Provide the [x, y] coordinate of the cell's center where the given text is located.  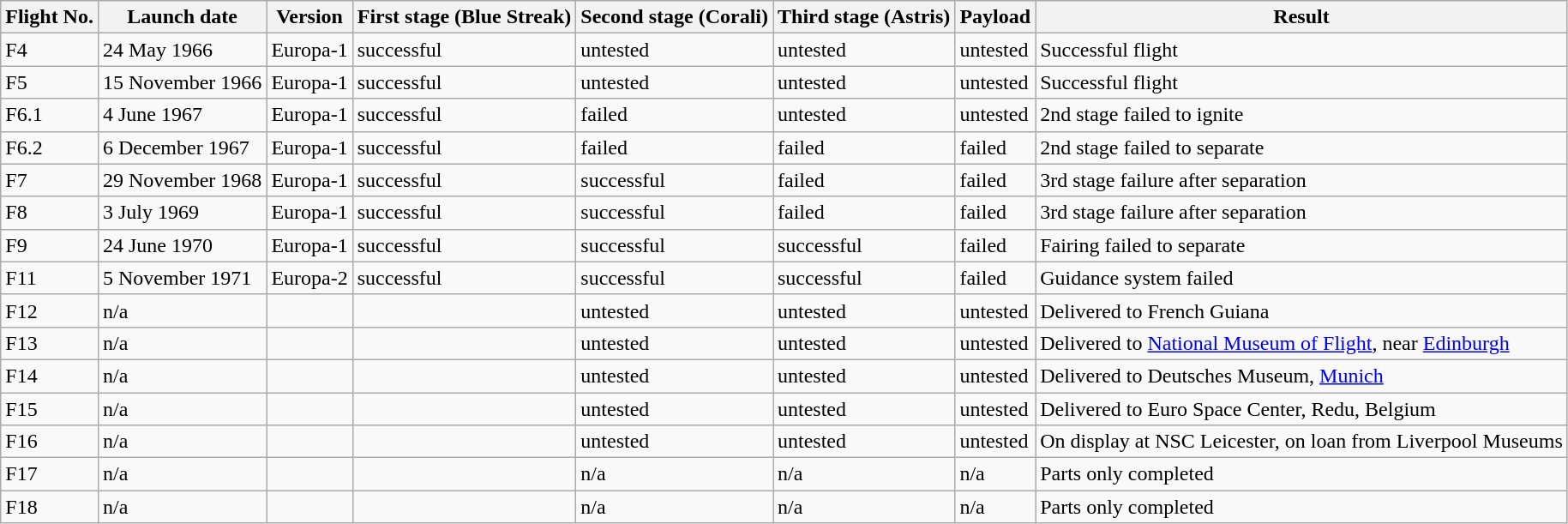
Europa-2 [309, 278]
F15 [50, 409]
Delivered to Euro Space Center, Redu, Belgium [1301, 409]
Delivered to National Museum of Flight, near Edinburgh [1301, 343]
29 November 1968 [182, 180]
F18 [50, 507]
24 May 1966 [182, 50]
4 June 1967 [182, 115]
F6.2 [50, 148]
F7 [50, 180]
F8 [50, 213]
Delivered to Deutsches Museum, Munich [1301, 376]
Guidance system failed [1301, 278]
F16 [50, 442]
Flight No. [50, 17]
F6.1 [50, 115]
First stage (Blue Streak) [465, 17]
2nd stage failed to ignite [1301, 115]
Fairing failed to separate [1301, 245]
F14 [50, 376]
Delivered to French Guiana [1301, 310]
Second stage (Corali) [675, 17]
15 November 1966 [182, 82]
F11 [50, 278]
F13 [50, 343]
On display at NSC Leicester, on loan from Liverpool Museums [1301, 442]
Version [309, 17]
F4 [50, 50]
3 July 1969 [182, 213]
F12 [50, 310]
F5 [50, 82]
24 June 1970 [182, 245]
5 November 1971 [182, 278]
Launch date [182, 17]
2nd stage failed to separate [1301, 148]
Payload [995, 17]
F17 [50, 474]
Third stage (Astris) [864, 17]
6 December 1967 [182, 148]
F9 [50, 245]
Result [1301, 17]
